Detect which cell encompasses the target text, then output its (x, y) center coordinate. 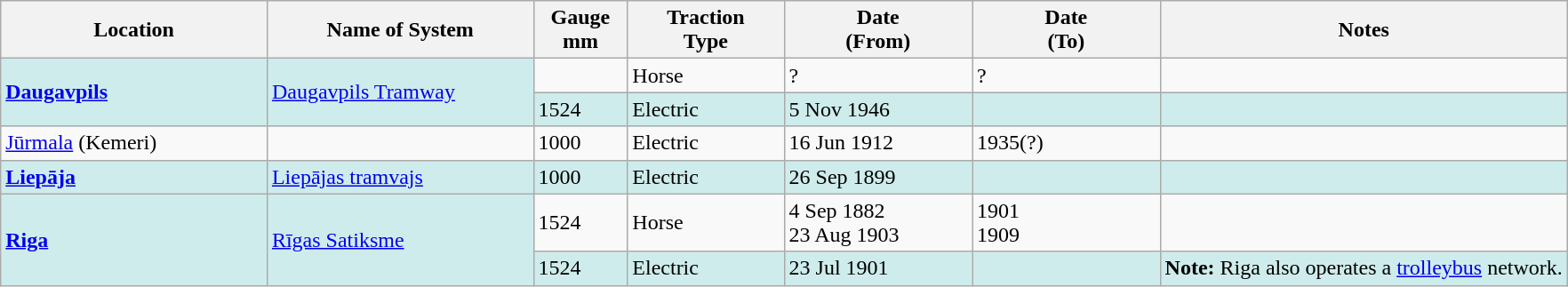
Rīgas Satiksme (400, 240)
Riga (134, 240)
Liepājas tramvajs (400, 177)
16 Jun 1912 (878, 143)
Location (134, 30)
Date (From) (878, 30)
Liepāja (134, 177)
Name of System (400, 30)
Date (To) (1067, 30)
19011909 (1067, 222)
Notes (1364, 30)
Daugavpils (134, 92)
Jūrmala (Kemeri) (134, 143)
4 Sep 188223 Aug 1903 (878, 222)
26 Sep 1899 (878, 177)
TractionType (706, 30)
Daugavpils Tramway (400, 92)
Note: Riga also operates a trolleybus network. (1364, 268)
5 Nov 1946 (878, 109)
23 Jul 1901 (878, 268)
Gauge mm (580, 30)
1935(?) (1067, 143)
